Scan for the cell matching the given text and deliver its (X, Y) coordinate at center. 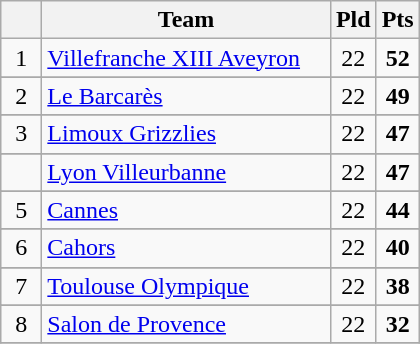
Salon de Provence (186, 324)
Lyon Villeurbanne (186, 172)
Pts (398, 20)
5 (22, 210)
40 (398, 248)
Team (186, 20)
1 (22, 58)
49 (398, 96)
Pld (353, 20)
Le Barcarès (186, 96)
3 (22, 134)
38 (398, 286)
2 (22, 96)
44 (398, 210)
Cannes (186, 210)
Limoux Grizzlies (186, 134)
8 (22, 324)
32 (398, 324)
Villefranche XIII Aveyron (186, 58)
52 (398, 58)
Toulouse Olympique (186, 286)
6 (22, 248)
7 (22, 286)
Cahors (186, 248)
